Scan for the cell matching the given text and deliver its [X, Y] coordinate at center. 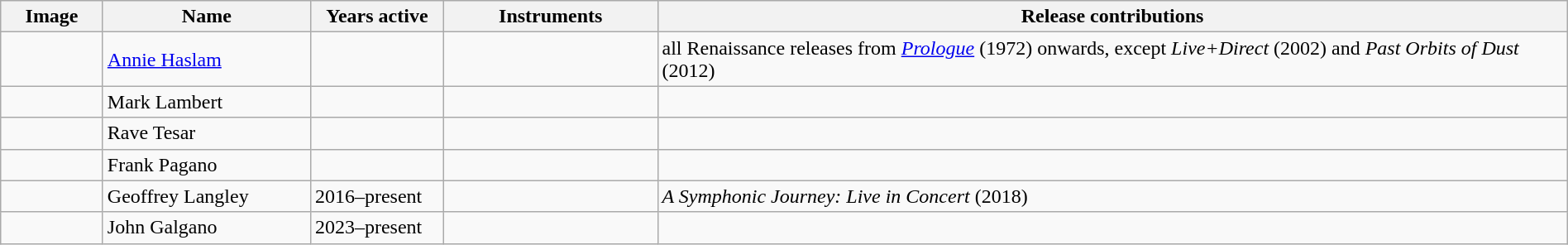
Geoffrey Langley [207, 196]
Annie Haslam [207, 60]
Image [52, 17]
Name [207, 17]
Rave Tesar [207, 133]
2016–present [377, 196]
Mark Lambert [207, 102]
Instruments [551, 17]
A Symphonic Journey: Live in Concert (2018) [1112, 196]
all Renaissance releases from Prologue (1972) onwards, except Live+Direct (2002) and Past Orbits of Dust (2012) [1112, 60]
John Galgano [207, 228]
Years active [377, 17]
Frank Pagano [207, 165]
Release contributions [1112, 17]
2023–present [377, 228]
